Extract the (X, Y) coordinate from the center of the cell holding the provided text.  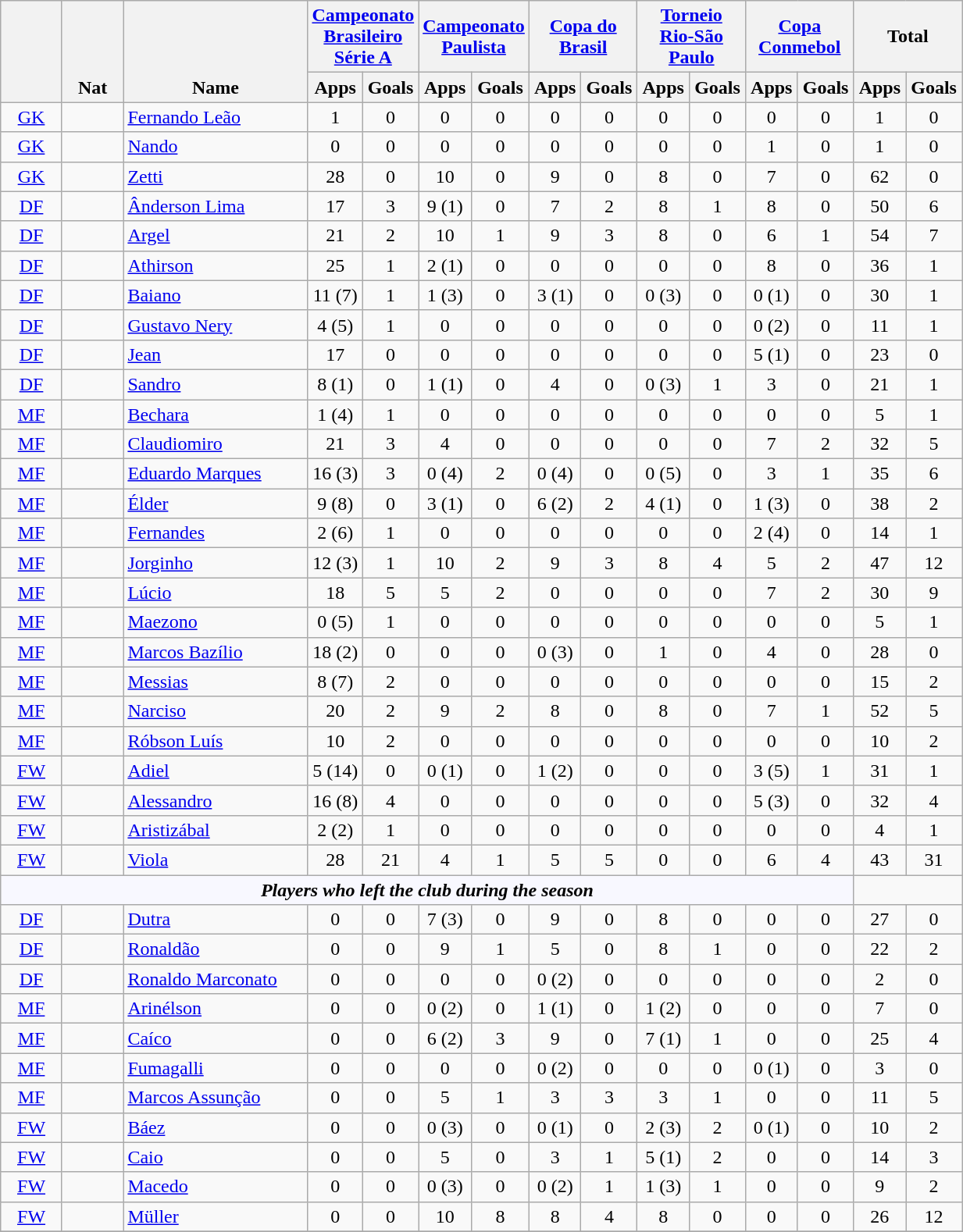
2 (3) (664, 1127)
5 (3) (772, 800)
Élder (216, 504)
Zetti (216, 176)
1 (4) (335, 415)
Aristizábal (216, 830)
Claudiomiro (216, 444)
Fernandes (216, 533)
Fumagalli (216, 1068)
62 (879, 176)
12 (3) (335, 563)
2 (4) (772, 533)
Viola (216, 860)
Maezono (216, 622)
4 (1) (664, 504)
Dutra (216, 920)
Jorginho (216, 563)
Marcos Bazílio (216, 652)
Alessandro (216, 800)
Copa Conmebol (800, 37)
50 (879, 206)
26 (879, 1216)
7 (1) (664, 1038)
Ronaldo Marconato (216, 979)
20 (335, 711)
16 (8) (335, 800)
9 (1) (445, 206)
23 (879, 354)
35 (879, 474)
Arinélson (216, 1009)
2 (6) (335, 533)
36 (879, 265)
38 (879, 504)
Lúcio (216, 593)
Copa do Brasil (583, 37)
Macedo (216, 1187)
15 (879, 682)
Báez (216, 1127)
16 (3) (335, 474)
Campeonato Paulista (474, 37)
Campeonato Brasileiro Série A (363, 37)
11 (7) (335, 295)
2 (1) (445, 265)
Nando (216, 147)
Eduardo Marques (216, 474)
Bechara (216, 415)
4 (5) (335, 325)
2 (2) (335, 830)
43 (879, 860)
18 (2) (335, 652)
Torneio Rio-São Paulo (692, 37)
8 (1) (335, 384)
Gustavo Nery (216, 325)
Ronaldão (216, 949)
52 (879, 711)
Messias (216, 682)
Marcos Assunção (216, 1098)
27 (879, 920)
Total (908, 37)
5 (14) (335, 771)
7 (3) (445, 920)
Baiano (216, 295)
Players who left the club during the season (427, 889)
3 (5) (772, 771)
Caíco (216, 1038)
22 (879, 949)
Name (216, 52)
47 (879, 563)
8 (7) (335, 682)
Caio (216, 1157)
9 (8) (335, 504)
Róbson Luís (216, 741)
Sandro (216, 384)
Fernando Leão (216, 117)
54 (879, 236)
Athirson (216, 265)
Argel (216, 236)
Ânderson Lima (216, 206)
Müller (216, 1216)
18 (335, 593)
Narciso (216, 711)
Adiel (216, 771)
Jean (216, 354)
Nat (92, 52)
